For the text-containing cell, return its midpoint in [x, y] coordinate format. 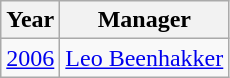
2006 [30, 58]
Leo Beenhakker [144, 58]
Year [30, 20]
Manager [144, 20]
